Detect which cell encompasses the target text, then output its [X, Y] center coordinate. 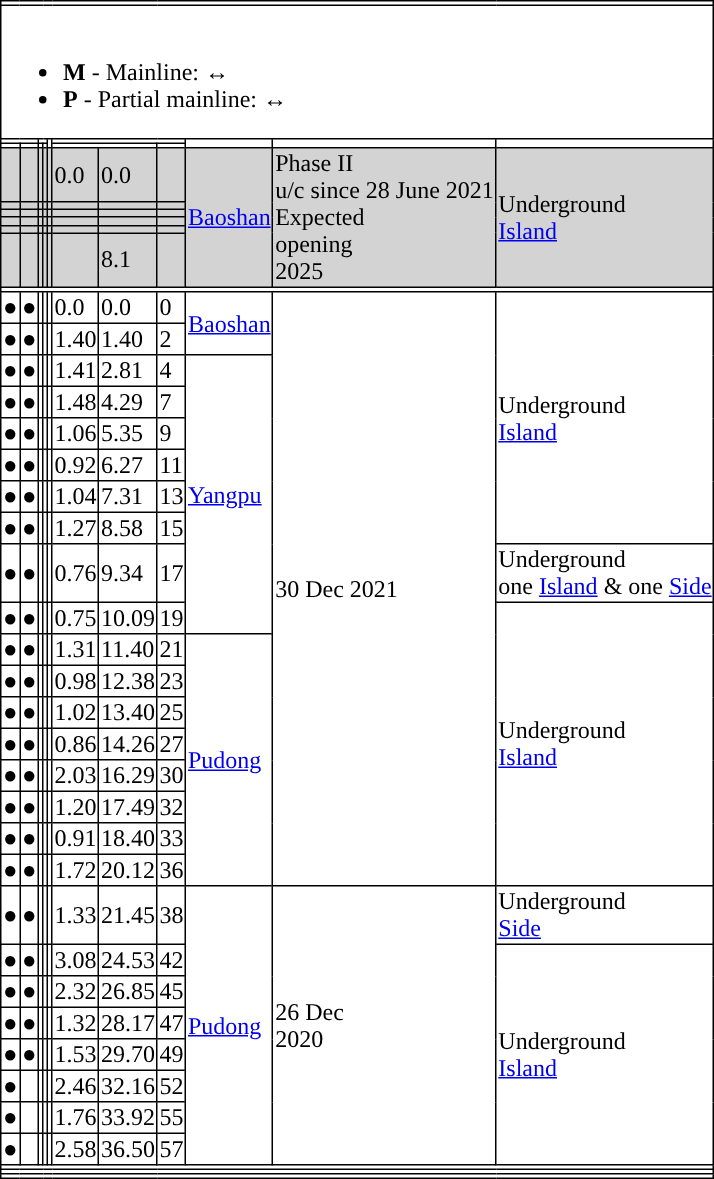
19 [171, 618]
38 [171, 915]
1.53 [75, 1055]
2.03 [75, 776]
1.20 [75, 807]
8.1 [128, 260]
4 [171, 371]
17.49 [128, 807]
42 [171, 960]
3.08 [75, 960]
M - Mainline: ↔ P - Partial mainline: ↔ [358, 72]
32.16 [128, 1086]
16.29 [128, 776]
26.85 [128, 992]
30 [171, 776]
47 [171, 1023]
18.40 [128, 839]
2 [171, 339]
21 [171, 650]
45 [171, 992]
57 [171, 1149]
28.17 [128, 1023]
1.02 [75, 713]
1.27 [75, 528]
52 [171, 1086]
9.34 [128, 573]
11 [171, 465]
36.50 [128, 1149]
10.09 [128, 618]
2.58 [75, 1149]
4.29 [128, 402]
1.31 [75, 650]
2.32 [75, 992]
17 [171, 573]
15 [171, 528]
5.35 [128, 434]
0.91 [75, 839]
33.92 [128, 1118]
1.33 [75, 915]
26 Dec 2020 [384, 1026]
0.86 [75, 744]
20.12 [128, 870]
24.53 [128, 960]
8.58 [128, 528]
1.72 [75, 870]
14.26 [128, 744]
7.31 [128, 497]
13 [171, 497]
21.45 [128, 915]
1.06 [75, 434]
0.76 [75, 573]
Underground one Island & one Side [605, 573]
2.81 [128, 371]
1.76 [75, 1118]
0.92 [75, 465]
0 [171, 308]
9 [171, 434]
33 [171, 839]
13.40 [128, 713]
Yangpu [230, 494]
29.70 [128, 1055]
Phase IIu/c since 28 June 2021Expected opening 2025 [384, 218]
25 [171, 713]
Underground Side [605, 915]
6.27 [128, 465]
30 Dec 2021 [384, 589]
0.98 [75, 681]
1.41 [75, 371]
49 [171, 1055]
55 [171, 1118]
32 [171, 807]
27 [171, 744]
2.46 [75, 1086]
1.48 [75, 402]
7 [171, 402]
1.04 [75, 497]
23 [171, 681]
1.32 [75, 1023]
11.40 [128, 650]
0.75 [75, 618]
12.38 [128, 681]
36 [171, 870]
